Locate the cell with the specified text and output its (x, y) center coordinate. 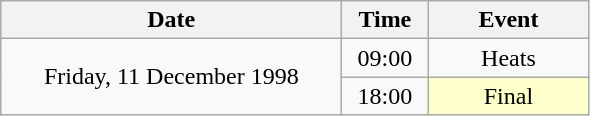
18:00 (385, 96)
Friday, 11 December 1998 (172, 77)
Heats (508, 58)
Event (508, 20)
09:00 (385, 58)
Date (172, 20)
Final (508, 96)
Time (385, 20)
